Capture the cell that displays the provided text and extract its (x, y) central coordinate. 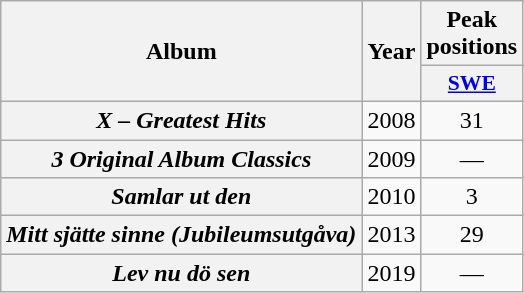
2008 (392, 120)
2019 (392, 273)
3 Original Album Classics (182, 159)
Album (182, 52)
Year (392, 52)
31 (472, 120)
2010 (392, 197)
29 (472, 235)
3 (472, 197)
SWE (472, 84)
2013 (392, 235)
X – Greatest Hits (182, 120)
Lev nu dö sen (182, 273)
Mitt sjätte sinne (Jubileumsutgåva) (182, 235)
2009 (392, 159)
Peak positions (472, 34)
Samlar ut den (182, 197)
